From the cell containing the given text, extract its center point as [x, y] coordinate. 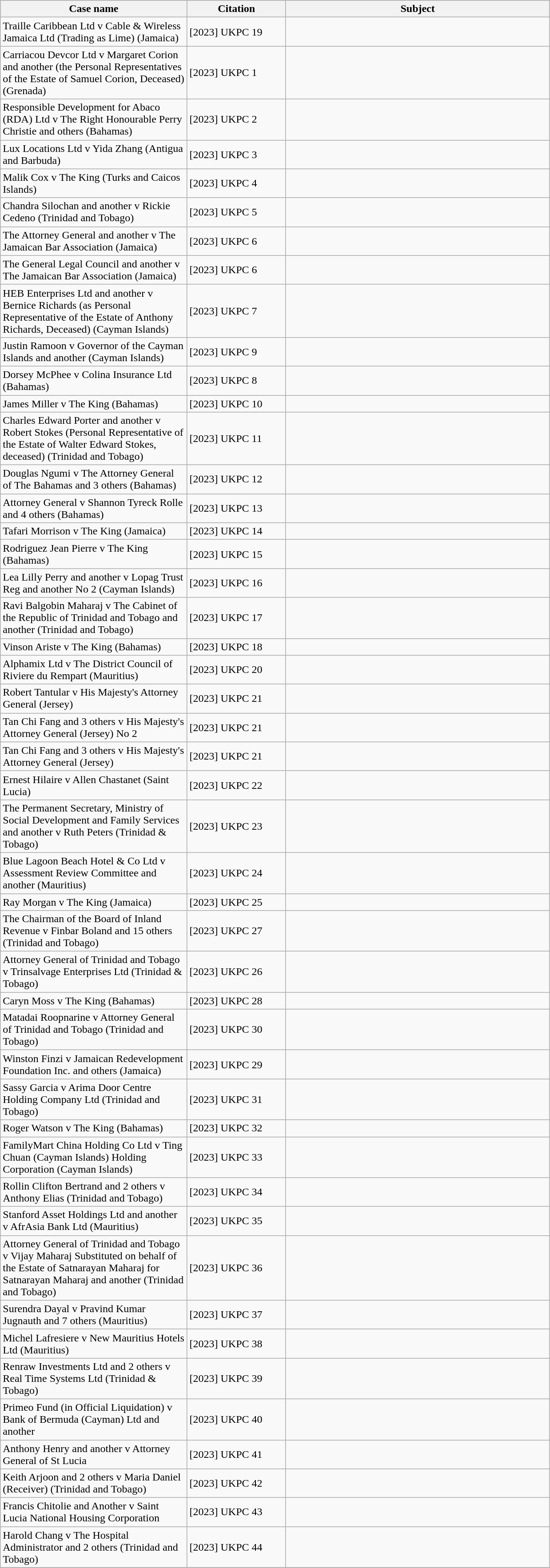
Rodriguez Jean Pierre v The King (Bahamas) [94, 554]
Tafari Morrison v The King (Jamaica) [94, 531]
[2023] UKPC 5 [236, 212]
The Chairman of the Board of Inland Revenue v Finbar Boland and 15 others (Trinidad and Tobago) [94, 931]
[2023] UKPC 43 [236, 1512]
Ernest Hilaire v Allen Chastanet (Saint Lucia) [94, 785]
Harold Chang v The Hospital Administrator and 2 others (Trinidad and Tobago) [94, 1547]
[2023] UKPC 12 [236, 480]
[2023] UKPC 31 [236, 1099]
[2023] UKPC 9 [236, 352]
[2023] UKPC 1 [236, 73]
[2023] UKPC 16 [236, 583]
[2023] UKPC 35 [236, 1221]
[2023] UKPC 42 [236, 1484]
Attorney General of Trinidad and Tobago v Trinsalvage Enterprises Ltd (Trinidad & Tobago) [94, 972]
Alphamix Ltd v The District Council of Riviere du Rempart (Mauritius) [94, 670]
[2023] UKPC 3 [236, 155]
Matadai Roopnarine v Attorney General of Trinidad and Tobago (Trinidad and Tobago) [94, 1030]
[2023] UKPC 25 [236, 902]
Renraw Investments Ltd and 2 others v Real Time Systems Ltd (Trinidad & Tobago) [94, 1378]
Malik Cox v The King (Turks and Caicos Islands) [94, 183]
[2023] UKPC 33 [236, 1157]
[2023] UKPC 19 [236, 32]
Robert Tantular v His Majesty's Attorney General (Jersey) [94, 698]
Ravi Balgobin Maharaj v The Cabinet of the Republic of Trinidad and Tobago and another (Trinidad and Tobago) [94, 618]
Charles Edward Porter and another v Robert Stokes (Personal Representative of the Estate of Walter Edward Stokes, deceased) (Trinidad and Tobago) [94, 439]
Chandra Silochan and another v Rickie Cedeno (Trinidad and Tobago) [94, 212]
[2023] UKPC 15 [236, 554]
Francis Chitolie and Another v Saint Lucia National Housing Corporation [94, 1512]
The General Legal Council and another v The Jamaican Bar Association (Jamaica) [94, 270]
Blue Lagoon Beach Hotel & Co Ltd v Assessment Review Committee and another (Mauritius) [94, 873]
[2023] UKPC 2 [236, 119]
Primeo Fund (in Official Liquidation) v Bank of Bermuda (Cayman) Ltd and another [94, 1419]
Winston Finzi v Jamaican Redevelopment Foundation Inc. and others (Jamaica) [94, 1064]
[2023] UKPC 28 [236, 1001]
[2023] UKPC 44 [236, 1547]
[2023] UKPC 17 [236, 618]
[2023] UKPC 36 [236, 1268]
[2023] UKPC 23 [236, 826]
Attorney General v Shannon Tyreck Rolle and 4 others (Bahamas) [94, 508]
Carriacou Devcor Ltd v Margaret Corion and another (the Personal Representatives of the Estate of Samuel Corion, Deceased) (Grenada) [94, 73]
[2023] UKPC 30 [236, 1030]
Keith Arjoon and 2 others v Maria Daniel (Receiver) (Trinidad and Tobago) [94, 1484]
[2023] UKPC 40 [236, 1419]
[2023] UKPC 26 [236, 972]
Douglas Ngumi v The Attorney General of The Bahamas and 3 others (Bahamas) [94, 480]
Vinson Ariste v The King (Bahamas) [94, 647]
[2023] UKPC 29 [236, 1064]
[2023] UKPC 14 [236, 531]
[2023] UKPC 7 [236, 311]
[2023] UKPC 24 [236, 873]
The Permanent Secretary, Ministry of Social Development and Family Services and another v Ruth Peters (Trinidad & Tobago) [94, 826]
Michel Lafresiere v New Mauritius Hotels Ltd (Mauritius) [94, 1343]
[2023] UKPC 32 [236, 1128]
Dorsey McPhee v Colina Insurance Ltd (Bahamas) [94, 380]
Tan Chi Fang and 3 others v His Majesty's Attorney General (Jersey) [94, 756]
Citation [236, 9]
[2023] UKPC 38 [236, 1343]
[2023] UKPC 37 [236, 1315]
Surendra Dayal v Pravind Kumar Jugnauth and 7 others (Mauritius) [94, 1315]
[2023] UKPC 41 [236, 1454]
Justin Ramoon v Governor of the Cayman Islands and another (Cayman Islands) [94, 352]
Rollin Clifton Bertrand and 2 others v Anthony Elias (Trinidad and Tobago) [94, 1192]
Tan Chi Fang and 3 others v His Majesty's Attorney General (Jersey) No 2 [94, 728]
Roger Watson v The King (Bahamas) [94, 1128]
[2023] UKPC 20 [236, 670]
[2023] UKPC 4 [236, 183]
Caryn Moss v The King (Bahamas) [94, 1001]
Subject [418, 9]
[2023] UKPC 34 [236, 1192]
Ray Morgan v The King (Jamaica) [94, 902]
Traille Caribbean Ltd v Cable & Wireless Jamaica Ltd (Trading as Lime) (Jamaica) [94, 32]
[2023] UKPC 27 [236, 931]
The Attorney General and another v The Jamaican Bar Association (Jamaica) [94, 241]
FamilyMart China Holding Co Ltd v Ting Chuan (Cayman Islands) Holding Corporation (Cayman Islands) [94, 1157]
HEB Enterprises Ltd and another v Bernice Richards (as Personal Representative of the Estate of Anthony Richards, Deceased) (Cayman Islands) [94, 311]
Sassy Garcia v Arima Door Centre Holding Company Ltd (Trinidad and Tobago) [94, 1099]
Stanford Asset Holdings Ltd and another v AfrAsia Bank Ltd (Mauritius) [94, 1221]
Lea Lilly Perry and another v Lopag Trust Reg and another No 2 (Cayman Islands) [94, 583]
James Miller v The King (Bahamas) [94, 404]
Lux Locations Ltd v Yida Zhang (Antigua and Barbuda) [94, 155]
Responsible Development for Abaco (RDA) Ltd v The Right Honourable Perry Christie and others (Bahamas) [94, 119]
[2023] UKPC 39 [236, 1378]
[2023] UKPC 11 [236, 439]
Case name [94, 9]
[2023] UKPC 13 [236, 508]
[2023] UKPC 22 [236, 785]
[2023] UKPC 8 [236, 380]
Anthony Henry and another v Attorney General of St Lucia [94, 1454]
[2023] UKPC 18 [236, 647]
[2023] UKPC 10 [236, 404]
